Provide the [x, y] coordinate of the cell's center where the given text is located.  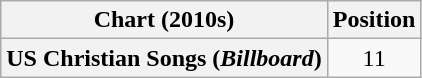
Position [374, 20]
11 [374, 58]
Chart (2010s) [164, 20]
US Christian Songs (Billboard) [164, 58]
